Search for the cell housing the specified text and yield its [X, Y] center coordinate. 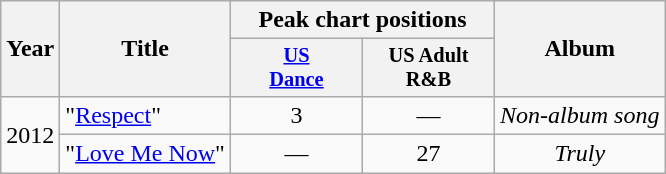
Year [30, 49]
Album [580, 49]
2012 [30, 134]
Non-album song [580, 115]
Peak chart positions [362, 20]
Truly [580, 154]
US Adult R&B [428, 68]
Title [146, 49]
27 [428, 154]
3 [296, 115]
"Love Me Now" [146, 154]
"Respect" [146, 115]
USDance [296, 68]
